Scan for the cell matching the given text and deliver its (X, Y) coordinate at center. 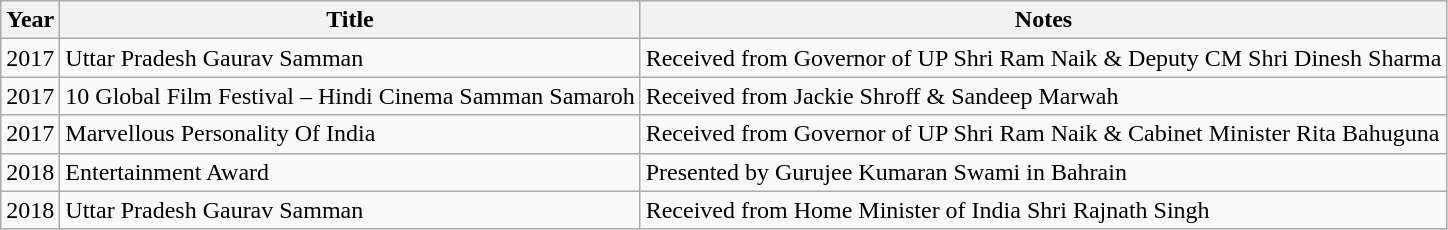
Received from Governor of UP Shri Ram Naik & Deputy CM Shri Dinesh Sharma (1044, 58)
Title (350, 20)
Received from Jackie Shroff & Sandeep Marwah (1044, 96)
Marvellous Personality Of India (350, 134)
Presented by Gurujee Kumaran Swami in Bahrain (1044, 172)
Received from Home Minister of India Shri Rajnath Singh (1044, 210)
Notes (1044, 20)
Received from Governor of UP Shri Ram Naik & Cabinet Minister Rita Bahuguna (1044, 134)
10 Global Film Festival – Hindi Cinema Samman Samaroh (350, 96)
Year (30, 20)
Entertainment Award (350, 172)
